Locate the cell with the specified text and output its (x, y) center coordinate. 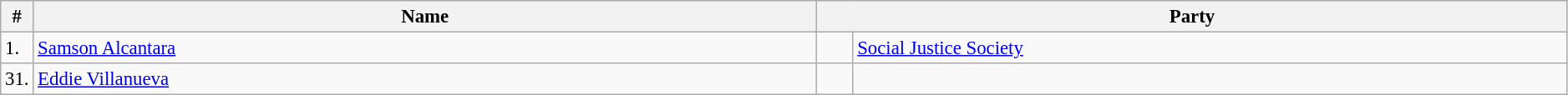
Samson Alcantara (425, 48)
# (17, 17)
Social Justice Society (1210, 48)
Party (1193, 17)
1. (17, 48)
31. (17, 79)
Eddie Villanueva (425, 79)
Name (425, 17)
